Detect which cell encompasses the target text, then output its [x, y] center coordinate. 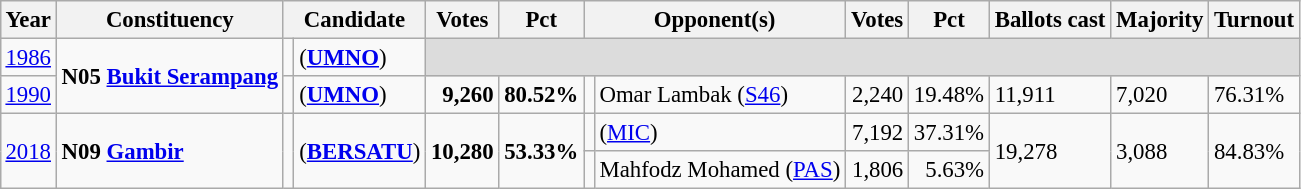
N09 Gambir [170, 152]
Majority [1160, 20]
37.31% [950, 133]
7,192 [878, 133]
(MIC) [720, 133]
80.52% [542, 95]
53.33% [542, 152]
5.63% [950, 170]
10,280 [462, 152]
11,911 [1050, 95]
Turnout [1254, 20]
Mahfodz Mohamed (PAS) [720, 170]
Year [28, 20]
19.48% [950, 95]
(BERSATU) [360, 152]
Omar Lambak (S46) [720, 95]
Ballots cast [1050, 20]
9,260 [462, 95]
Constituency [170, 20]
19,278 [1050, 152]
Candidate [354, 20]
Opponent(s) [715, 20]
3,088 [1160, 152]
84.83% [1254, 152]
76.31% [1254, 95]
1,806 [878, 170]
N05 Bukit Serampang [170, 76]
2018 [28, 152]
2,240 [878, 95]
1990 [28, 95]
1986 [28, 57]
7,020 [1160, 95]
